Extract the (x, y) coordinate from the center of the cell holding the provided text.  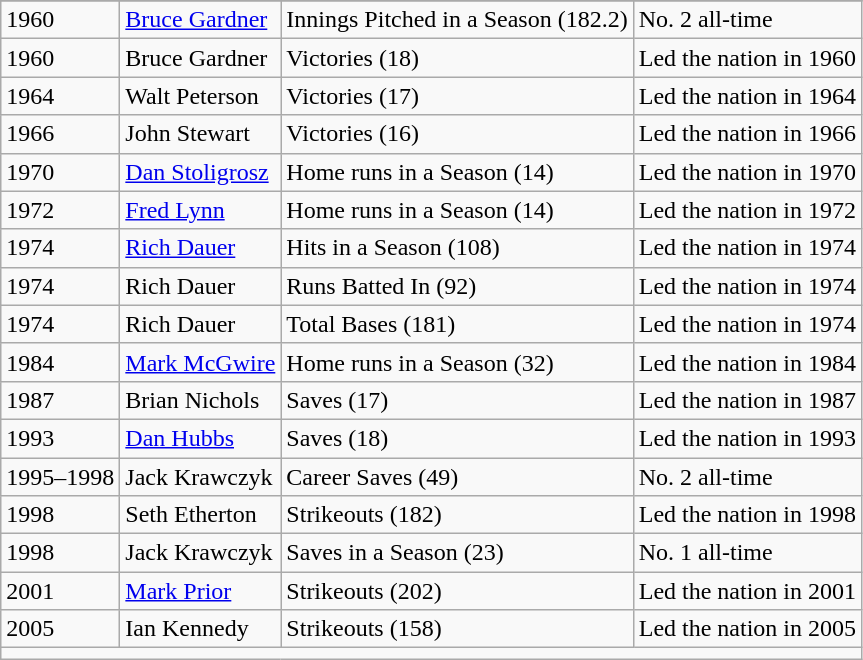
Strikeouts (158) (457, 629)
Saves in a Season (23) (457, 553)
Mark McGwire (200, 362)
No. 1 all-time (747, 553)
1995–1998 (60, 477)
Led the nation in 2001 (747, 591)
Victories (17) (457, 96)
Led the nation in 1964 (747, 96)
Dan Hubbs (200, 438)
Led the nation in 1984 (747, 362)
1993 (60, 438)
Led the nation in 1987 (747, 400)
Strikeouts (202) (457, 591)
Led the nation in 1960 (747, 58)
Led the nation in 1966 (747, 134)
John Stewart (200, 134)
Home runs in a Season (32) (457, 362)
1987 (60, 400)
Mark Prior (200, 591)
Brian Nichols (200, 400)
Dan Stoligrosz (200, 172)
Victories (16) (457, 134)
Strikeouts (182) (457, 515)
Runs Batted In (92) (457, 286)
Led the nation in 1998 (747, 515)
Ian Kennedy (200, 629)
1966 (60, 134)
Hits in a Season (108) (457, 248)
Victories (18) (457, 58)
1972 (60, 210)
1984 (60, 362)
2005 (60, 629)
2001 (60, 591)
Led the nation in 1970 (747, 172)
Seth Etherton (200, 515)
Career Saves (49) (457, 477)
Walt Peterson (200, 96)
Saves (17) (457, 400)
Total Bases (181) (457, 324)
Led the nation in 2005 (747, 629)
Led the nation in 1972 (747, 210)
Fred Lynn (200, 210)
1970 (60, 172)
Led the nation in 1993 (747, 438)
Saves (18) (457, 438)
1964 (60, 96)
Innings Pitched in a Season (182.2) (457, 20)
